Search for the cell housing the specified text and yield its [X, Y] center coordinate. 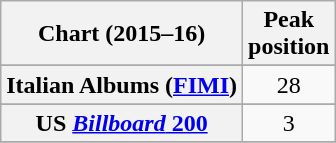
Peakposition [289, 34]
Italian Albums (FIMI) [122, 85]
US Billboard 200 [122, 123]
Chart (2015–16) [122, 34]
28 [289, 85]
3 [289, 123]
